Detect which cell encompasses the target text, then output its (X, Y) center coordinate. 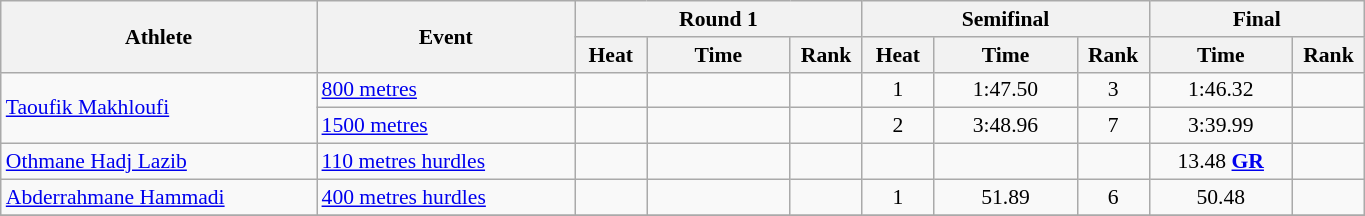
Abderrahmane Hammadi (159, 197)
13.48 GR (1221, 162)
7 (1113, 126)
Othmane Hadj Lazib (159, 162)
Event (446, 36)
3:48.96 (1006, 126)
400 metres hurdles (446, 197)
1:46.32 (1221, 90)
800 metres (446, 90)
Athlete (159, 36)
2 (898, 126)
Semifinal (1006, 19)
3:39.99 (1221, 126)
Round 1 (718, 19)
1:47.50 (1006, 90)
Final (1256, 19)
50.48 (1221, 197)
51.89 (1006, 197)
3 (1113, 90)
1500 metres (446, 126)
6 (1113, 197)
110 metres hurdles (446, 162)
Taoufik Makhloufi (159, 108)
